Search for the cell housing the specified text and yield its (X, Y) center coordinate. 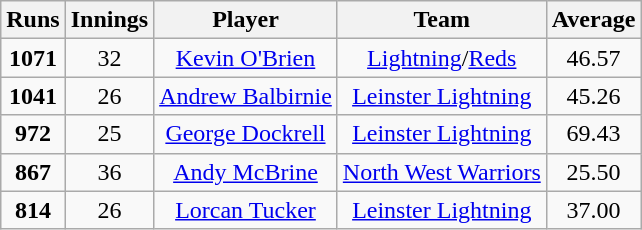
George Dockrell (246, 134)
Kevin O'Brien (246, 58)
Runs (33, 20)
Andy McBrine (246, 172)
46.57 (594, 58)
Player (246, 20)
Innings (109, 20)
25 (109, 134)
North West Warriors (442, 172)
814 (33, 210)
Team (442, 20)
36 (109, 172)
37.00 (594, 210)
Average (594, 20)
972 (33, 134)
25.50 (594, 172)
Andrew Balbirnie (246, 96)
Lorcan Tucker (246, 210)
69.43 (594, 134)
45.26 (594, 96)
32 (109, 58)
1071 (33, 58)
Lightning/Reds (442, 58)
867 (33, 172)
1041 (33, 96)
